Determine the (x, y) coordinate at the center of the cell enclosing the given text.  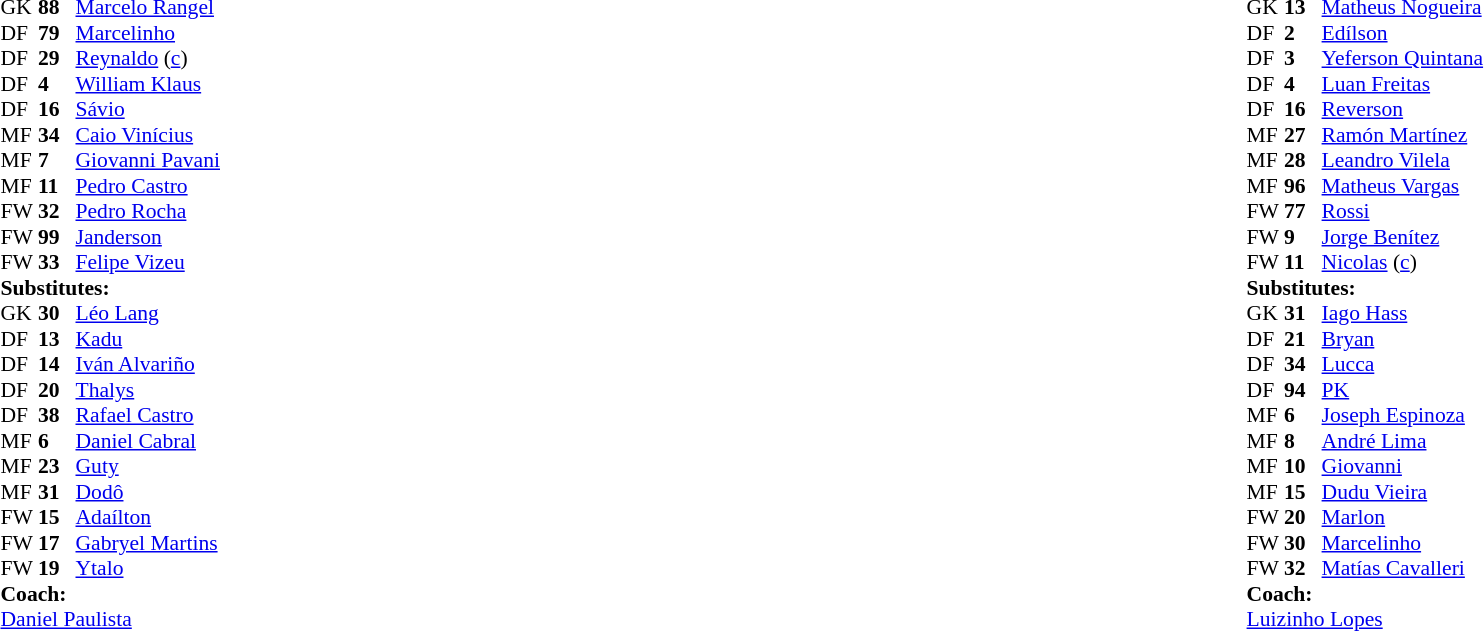
Leandro Vilela (1402, 161)
PK (1402, 390)
27 (1303, 135)
Jorge Benítez (1402, 237)
Kadu (148, 339)
Caio Vinícius (148, 135)
Pedro Rocha (148, 211)
Thalys (148, 390)
Rossi (1402, 211)
Marlon (1402, 517)
Reverson (1402, 109)
Giovanni (1402, 467)
23 (57, 467)
Iago Hass (1402, 313)
9 (1303, 237)
Ramón Martínez (1402, 135)
13 (57, 339)
14 (57, 365)
Ytalo (148, 569)
Luan Freitas (1402, 84)
33 (57, 263)
94 (1303, 390)
8 (1303, 441)
Matías Cavalleri (1402, 569)
38 (57, 415)
Iván Alvariño (148, 365)
Bryan (1402, 339)
Edílson (1402, 33)
Adaílton (148, 517)
19 (57, 569)
10 (1303, 467)
3 (1303, 59)
Janderson (148, 237)
7 (57, 161)
Léo Lang (148, 313)
Daniel Cabral (148, 441)
2 (1303, 33)
Giovanni Pavani (148, 161)
Dudu Vieira (1402, 492)
Lucca (1402, 365)
79 (57, 33)
André Lima (1402, 441)
99 (57, 237)
Dodô (148, 492)
Matheus Vargas (1402, 186)
Guty (148, 467)
29 (57, 59)
Nicolas (c) (1402, 263)
Yeferson Quintana (1402, 59)
21 (1303, 339)
Rafael Castro (148, 415)
Reynaldo (c) (148, 59)
96 (1303, 186)
Sávio (148, 109)
William Klaus (148, 84)
Gabryel Martins (148, 543)
17 (57, 543)
28 (1303, 161)
Joseph Espinoza (1402, 415)
77 (1303, 211)
Pedro Castro (148, 186)
Felipe Vizeu (148, 263)
